From the cell containing the given text, extract its center point as [x, y] coordinate. 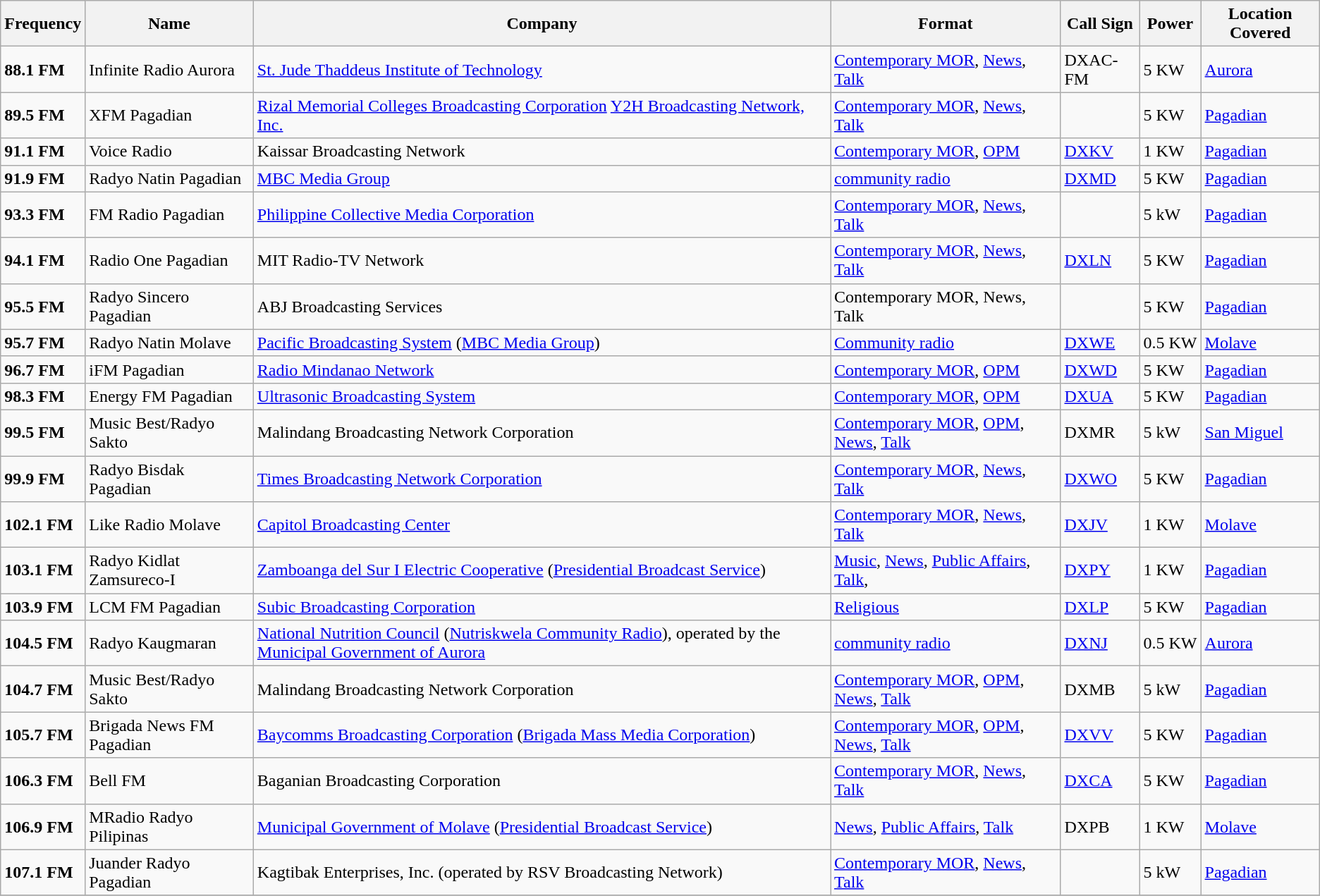
Pacific Broadcasting System (MBC Media Group) [542, 343]
Kaissar Broadcasting Network [542, 152]
91.1 FM [43, 152]
104.7 FM [43, 689]
Location Covered [1260, 24]
MBC Media Group [542, 178]
Kagtibak Enterprises, Inc. (operated by RSV Broadcasting Network) [542, 873]
DXLP [1100, 607]
DXWO [1100, 478]
DXMR [1100, 433]
DXKV [1100, 152]
DXWD [1100, 369]
98.3 FM [43, 396]
Format [946, 24]
Religious [946, 607]
91.9 FM [43, 178]
FM Radio Pagadian [169, 214]
XFM Pagadian [169, 116]
103.1 FM [43, 571]
107.1 FM [43, 873]
Music, News, Public Affairs, Talk, [946, 571]
Brigada News FM Pagadian [169, 735]
San Miguel [1260, 433]
MIT Radio-TV Network [542, 261]
Company [542, 24]
DXUA [1100, 396]
Municipal Government of Molave (Presidential Broadcast Service) [542, 826]
News, Public Affairs, Talk [946, 826]
iFM Pagadian [169, 369]
Name [169, 24]
DXPY [1100, 571]
88.1 FM [43, 69]
106.9 FM [43, 826]
Call Sign [1100, 24]
Radyo Natin Molave [169, 343]
105.7 FM [43, 735]
Radyo Sincero Pagadian [169, 306]
St. Jude Thaddeus Institute of Technology [542, 69]
89.5 FM [43, 116]
Subic Broadcasting Corporation [542, 607]
99.5 FM [43, 433]
DXPB [1100, 826]
Radio Mindanao Network [542, 369]
DXVV [1100, 735]
Radio One Pagadian [169, 261]
Infinite Radio Aurora [169, 69]
DXCA [1100, 781]
DXMB [1100, 689]
95.5 FM [43, 306]
96.7 FM [43, 369]
DXAC-FM [1100, 69]
Zamboanga del Sur I Electric Cooperative (Presidential Broadcast Service) [542, 571]
95.7 FM [43, 343]
Rizal Memorial Colleges Broadcasting Corporation Y2H Broadcasting Network, Inc. [542, 116]
DXJV [1100, 524]
Like Radio Molave [169, 524]
ABJ Broadcasting Services [542, 306]
Energy FM Pagadian [169, 396]
106.3 FM [43, 781]
Frequency [43, 24]
Radyo Kaugmaran [169, 643]
Community radio [946, 343]
93.3 FM [43, 214]
Capitol Broadcasting Center [542, 524]
DXMD [1100, 178]
Juander Radyo Pagadian [169, 873]
Baycomms Broadcasting Corporation (Brigada Mass Media Corporation) [542, 735]
Radyo Kidlat Zamsureco-I [169, 571]
Radyo Natin Pagadian [169, 178]
104.5 FM [43, 643]
DXLN [1100, 261]
Times Broadcasting Network Corporation [542, 478]
Bell FM [169, 781]
LCM FM Pagadian [169, 607]
Baganian Broadcasting Corporation [542, 781]
103.9 FM [43, 607]
Philippine Collective Media Corporation [542, 214]
94.1 FM [43, 261]
DXNJ [1100, 643]
102.1 FM [43, 524]
DXWE [1100, 343]
Radyo Bisdak Pagadian [169, 478]
Voice Radio [169, 152]
MRadio Radyo Pilipinas [169, 826]
99.9 FM [43, 478]
Ultrasonic Broadcasting System [542, 396]
Power [1171, 24]
National Nutrition Council (Nutriskwela Community Radio), operated by the Municipal Government of Aurora [542, 643]
